Output the [X, Y] coordinate of the center of the cell containing the given text.  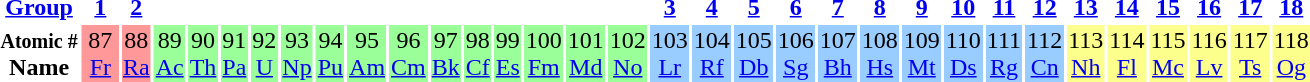
96Cm [409, 54]
103Lr [670, 54]
113Nh [1086, 54]
101Md [586, 54]
93Np [297, 54]
107Bh [838, 54]
98Cf [478, 54]
109Mt [922, 54]
88Ra [137, 54]
92U [264, 54]
97Bk [446, 54]
89Ac [170, 54]
117Ts [1250, 54]
114Fl [1127, 54]
105Db [754, 54]
95Am [368, 54]
91Pa [234, 54]
118Og [1291, 54]
99Es [508, 54]
106Sg [796, 54]
87 Fr [100, 54]
110Ds [963, 54]
102No [628, 54]
111Rg [1004, 54]
100Fm [544, 54]
104Rf [712, 54]
90Th [203, 54]
94Pu [330, 54]
112Cn [1045, 54]
108Hs [880, 54]
115Mc [1168, 54]
116Lv [1209, 54]
